Scan for the cell matching the given text and deliver its [x, y] coordinate at center. 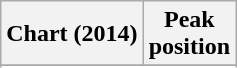
Chart (2014) [72, 34]
Peakposition [189, 34]
